Search for the cell housing the specified text and yield its [X, Y] center coordinate. 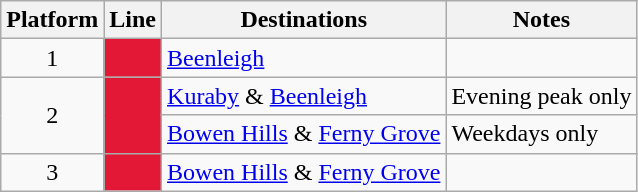
Platform [52, 20]
Notes [542, 20]
Destinations [304, 20]
3 [52, 172]
Beenleigh [304, 58]
1 [52, 58]
Evening peak only [542, 96]
Kuraby & Beenleigh [304, 96]
2 [52, 115]
Line [133, 20]
Weekdays only [542, 134]
